Return the [x, y] coordinate for the center point of the cell that contains the specified text.  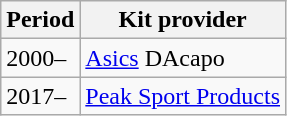
2000– [40, 58]
Kit provider [183, 20]
Peak Sport Products [183, 96]
Asics DAcapo [183, 58]
Period [40, 20]
2017– [40, 96]
